Find where the given text appears and provide that cell's center as (X, Y) coordinate. 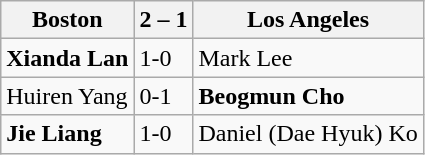
Los Angeles (308, 20)
Xianda Lan (68, 58)
Beogmun Cho (308, 96)
Daniel (Dae Hyuk) Ko (308, 134)
Mark Lee (308, 58)
Huiren Yang (68, 96)
0-1 (164, 96)
Jie Liang (68, 134)
2 – 1 (164, 20)
Boston (68, 20)
